For the text-containing cell, return its midpoint in (x, y) coordinate format. 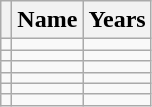
Years (117, 20)
Name (48, 20)
